Return (x, y) of the center of cell containing provided text 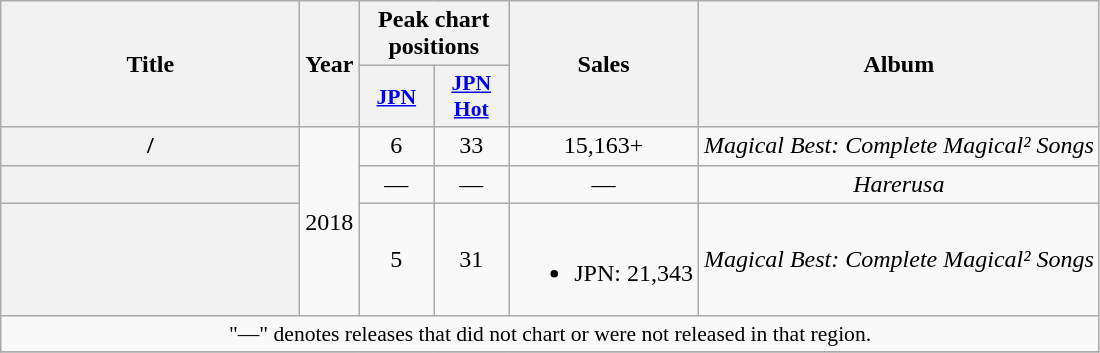
JPN: 21,343 (604, 260)
2018 (330, 222)
5 (396, 260)
Harerusa (898, 184)
Peak chart positions (434, 34)
Year (330, 64)
33 (472, 146)
Album (898, 64)
15,163+ (604, 146)
6 (396, 146)
/ (150, 146)
JPNHot (472, 96)
Title (150, 64)
JPN (396, 96)
Sales (604, 64)
31 (472, 260)
"—" denotes releases that did not chart or were not released in that region. (550, 334)
